Capture the cell that displays the provided text and extract its [X, Y] central coordinate. 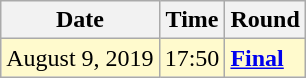
Final [265, 58]
August 9, 2019 [80, 58]
17:50 [192, 58]
Round [265, 20]
Date [80, 20]
Time [192, 20]
